For the text-containing cell, return its midpoint in [x, y] coordinate format. 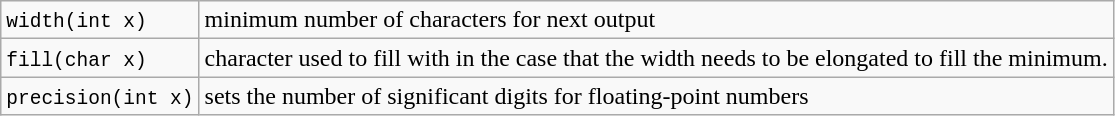
sets the number of significant digits for floating-point numbers [656, 96]
precision(int x) [100, 96]
width(int x) [100, 20]
fill(char x) [100, 58]
character used to fill with in the case that the width needs to be elongated to fill the minimum. [656, 58]
minimum number of characters for next output [656, 20]
